Extract the [x, y] coordinate from the center of the cell holding the provided text.  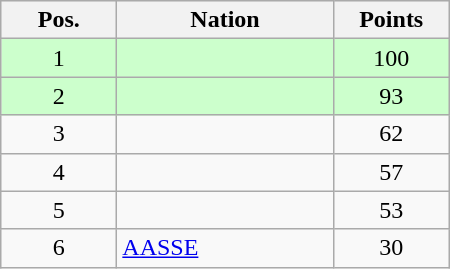
30 [391, 248]
93 [391, 96]
AASSE [225, 248]
53 [391, 210]
Pos. [59, 20]
57 [391, 172]
62 [391, 134]
1 [59, 58]
2 [59, 96]
100 [391, 58]
4 [59, 172]
3 [59, 134]
Nation [225, 20]
Points [391, 20]
5 [59, 210]
6 [59, 248]
